Pinpoint the cell where the given text exists, returning its [X, Y] midpoint coordinate. 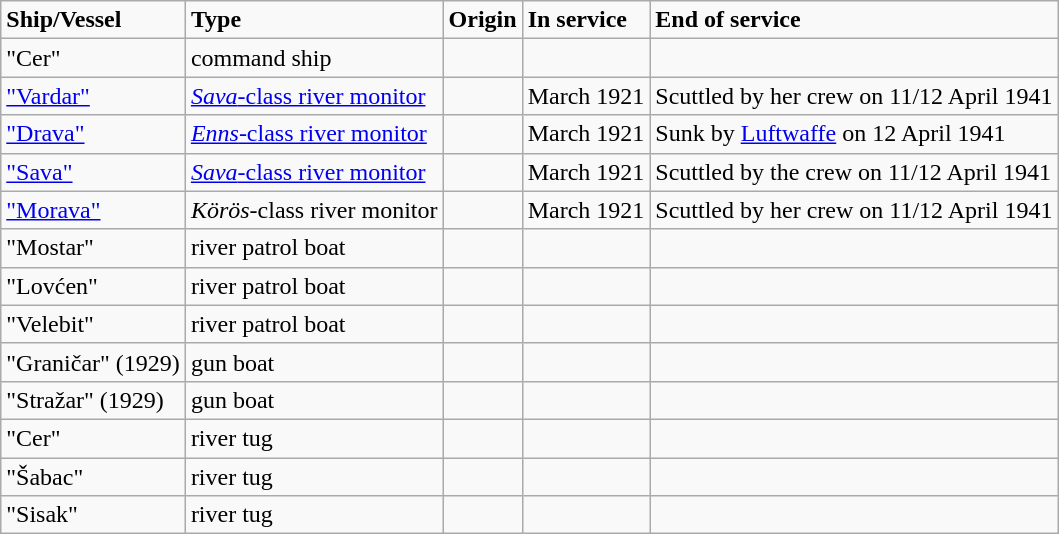
End of service [854, 20]
Enns-class river monitor [314, 134]
command ship [314, 58]
"Sisak" [94, 515]
"Graničar" (1929) [94, 362]
"Šabac" [94, 477]
Sunk by Luftwaffe on 12 April 1941 [854, 134]
"Lovćen" [94, 286]
Type [314, 20]
"Mostar" [94, 248]
Ship/Vessel [94, 20]
"Drava" [94, 134]
"Stražar" (1929) [94, 400]
"Velebit" [94, 324]
"Vardar" [94, 96]
"Sava" [94, 172]
Körös-class river monitor [314, 210]
Origin [482, 20]
Scuttled by the crew on 11/12 April 1941 [854, 172]
"Morava" [94, 210]
In service [586, 20]
